Identify which cell holds the provided text, then report its [x, y] central coordinate. 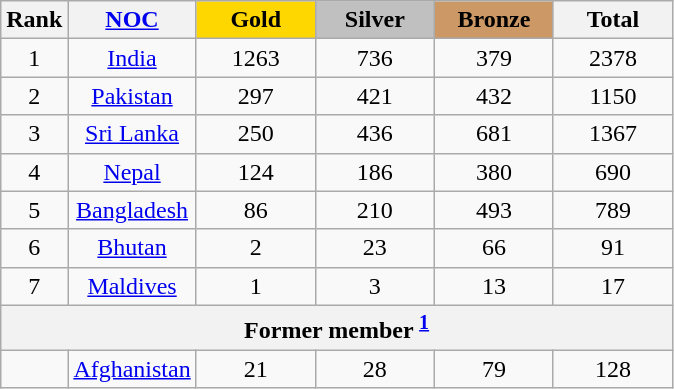
380 [494, 172]
297 [256, 96]
128 [612, 369]
7 [34, 286]
23 [374, 248]
1263 [256, 58]
79 [494, 369]
736 [374, 58]
4 [34, 172]
Former member 1 [337, 328]
28 [374, 369]
Pakistan [132, 96]
17 [612, 286]
Sri Lanka [132, 134]
421 [374, 96]
Nepal [132, 172]
Bhutan [132, 248]
91 [612, 248]
NOC [132, 20]
1367 [612, 134]
379 [494, 58]
690 [612, 172]
Total [612, 20]
436 [374, 134]
5 [34, 210]
1150 [612, 96]
66 [494, 248]
789 [612, 210]
Bangladesh [132, 210]
250 [256, 134]
2378 [612, 58]
Afghanistan [132, 369]
Bronze [494, 20]
Rank [34, 20]
210 [374, 210]
493 [494, 210]
Maldives [132, 286]
6 [34, 248]
186 [374, 172]
681 [494, 134]
13 [494, 286]
21 [256, 369]
86 [256, 210]
432 [494, 96]
India [132, 58]
124 [256, 172]
Silver [374, 20]
Gold [256, 20]
